For the text-containing cell, return its midpoint in (X, Y) coordinate format. 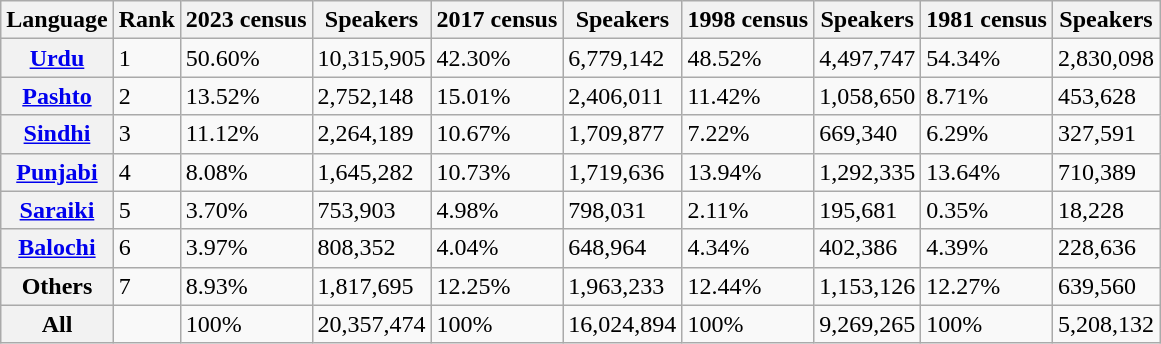
1,817,695 (372, 286)
12.44% (748, 286)
753,903 (372, 210)
1,058,650 (868, 96)
11.42% (748, 96)
54.34% (987, 58)
8.08% (246, 172)
10.67% (497, 134)
50.60% (246, 58)
453,628 (1106, 96)
4.98% (497, 210)
5,208,132 (1106, 324)
2 (146, 96)
6.29% (987, 134)
3.97% (246, 248)
Others (57, 286)
4,497,747 (868, 58)
12.25% (497, 286)
13.52% (246, 96)
8.93% (246, 286)
Saraiki (57, 210)
Balochi (57, 248)
Pashto (57, 96)
2.11% (748, 210)
1998 census (748, 20)
798,031 (622, 210)
5 (146, 210)
42.30% (497, 58)
Rank (146, 20)
48.52% (748, 58)
710,389 (1106, 172)
648,964 (622, 248)
15.01% (497, 96)
4.39% (987, 248)
1,719,636 (622, 172)
2,406,011 (622, 96)
All (57, 324)
1,153,126 (868, 286)
2023 census (246, 20)
195,681 (868, 210)
8.71% (987, 96)
1981 census (987, 20)
10.73% (497, 172)
Language (57, 20)
4.34% (748, 248)
3.70% (246, 210)
1,709,877 (622, 134)
18,228 (1106, 210)
6,779,142 (622, 58)
2017 census (497, 20)
0.35% (987, 210)
4 (146, 172)
7.22% (748, 134)
6 (146, 248)
669,340 (868, 134)
11.12% (246, 134)
1,645,282 (372, 172)
327,591 (1106, 134)
20,357,474 (372, 324)
7 (146, 286)
228,636 (1106, 248)
9,269,265 (868, 324)
639,560 (1106, 286)
402,386 (868, 248)
13.94% (748, 172)
2,264,189 (372, 134)
10,315,905 (372, 58)
3 (146, 134)
808,352 (372, 248)
1,963,233 (622, 286)
Punjabi (57, 172)
2,752,148 (372, 96)
1,292,335 (868, 172)
4.04% (497, 248)
1 (146, 58)
2,830,098 (1106, 58)
16,024,894 (622, 324)
Urdu (57, 58)
13.64% (987, 172)
Sindhi (57, 134)
12.27% (987, 286)
